Return the (x, y) coordinate for the center point of the cell that contains the specified text.  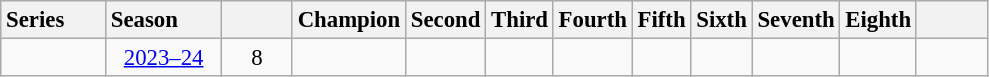
Sixth (722, 20)
2023–24 (164, 58)
Champion (348, 20)
Season (164, 20)
Series (54, 20)
8 (258, 58)
Eighth (878, 20)
Third (520, 20)
Second (445, 20)
Fourth (592, 20)
Fifth (662, 20)
Seventh (796, 20)
